Search for the cell housing the specified text and yield its (X, Y) center coordinate. 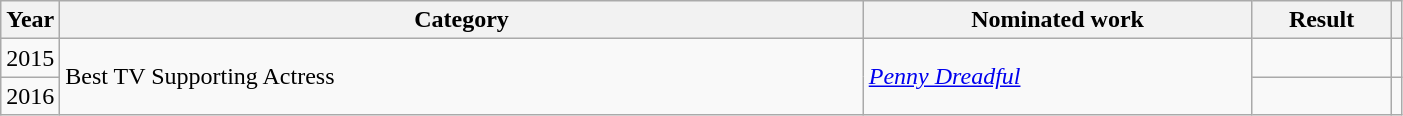
2016 (30, 96)
2015 (30, 58)
Category (462, 20)
Penny Dreadful (1058, 77)
Year (30, 20)
Result (1322, 20)
Nominated work (1058, 20)
Best TV Supporting Actress (462, 77)
